Determine the (x, y) coordinate at the center of the cell enclosing the given text.  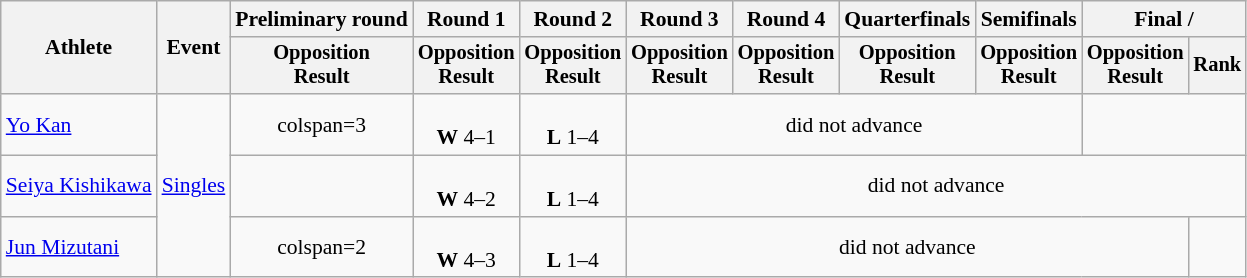
Athlete (79, 48)
W 4–1 (466, 124)
Semifinals (1028, 19)
Seiya Kishikawa (79, 186)
Singles (194, 186)
Yo Kan (79, 124)
Round 1 (466, 19)
Round 3 (680, 19)
W 4–2 (466, 186)
W 4–3 (466, 248)
Preliminary round (322, 19)
colspan=3 (322, 124)
Round 4 (786, 19)
Rank (1217, 66)
Jun Mizutani (79, 248)
Round 2 (572, 19)
Quarterfinals (907, 19)
Event (194, 48)
Final / (1164, 19)
colspan=2 (322, 248)
